Detect which cell encompasses the target text, then output its (X, Y) center coordinate. 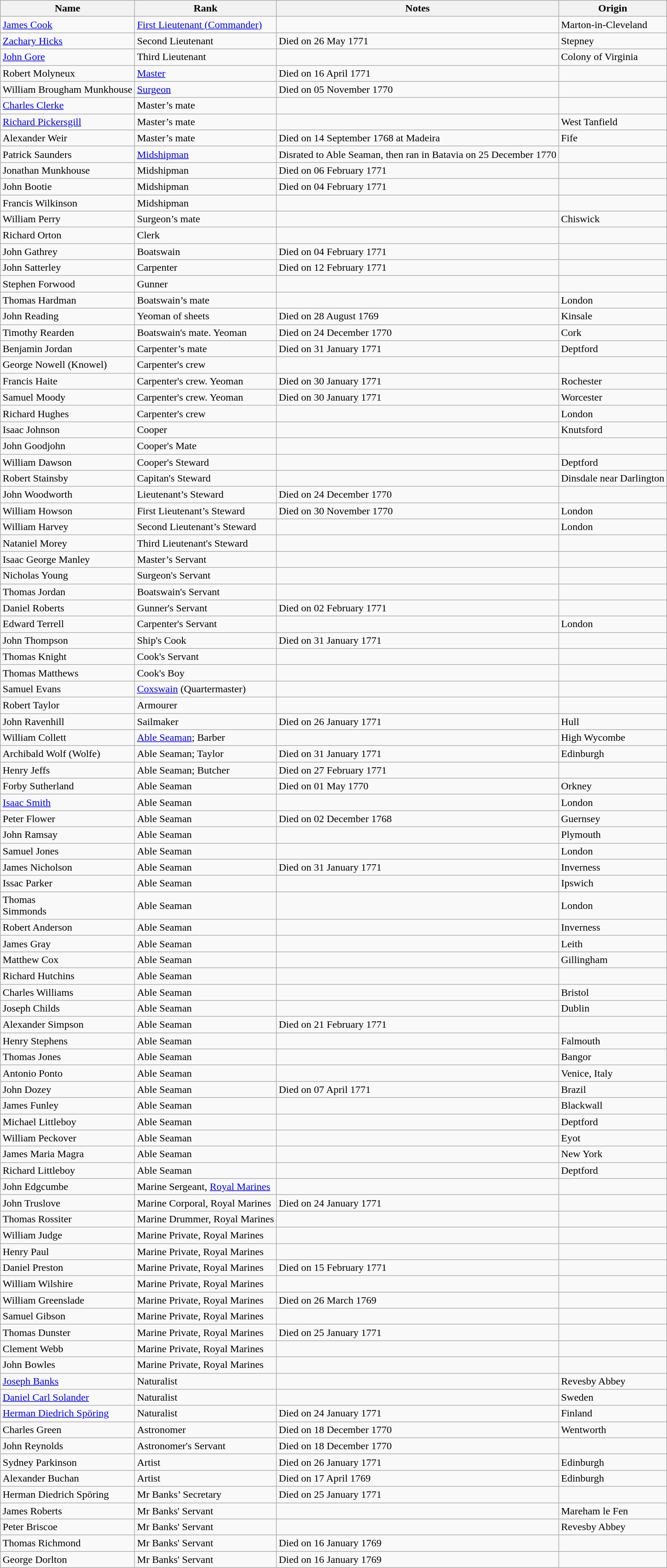
John Ramsay (67, 835)
John Satterley (67, 268)
Surgeon (205, 89)
Gunner's Servant (205, 608)
James Roberts (67, 1511)
James Maria Magra (67, 1154)
Boatswain's Servant (205, 592)
Henry Paul (67, 1251)
Thomas Jordan (67, 592)
John Goodjohn (67, 446)
Thomas Hardman (67, 300)
Archibald Wolf (Wolfe) (67, 754)
Samuel Evans (67, 689)
Clerk (205, 235)
John Bowles (67, 1365)
William Brougham Munkhouse (67, 89)
Died on 17 April 1769 (417, 1478)
Charles Green (67, 1430)
Bangor (613, 1057)
Kinsale (613, 316)
Died on 30 November 1770 (417, 511)
Isaac George Manley (67, 559)
Samuel Moody (67, 397)
Richard Littleboy (67, 1170)
Mareham le Fen (613, 1511)
Able Seaman; Barber (205, 738)
Thomas Dunster (67, 1333)
James Gray (67, 943)
Coxswain (Quartermaster) (205, 689)
John Edgcumbe (67, 1187)
Cooper (205, 430)
Blackwall (613, 1106)
Peter Briscoe (67, 1527)
Finland (613, 1413)
Cooper's Mate (205, 446)
Bristol (613, 992)
John Woodworth (67, 495)
John Bootie (67, 186)
Able Seaman; Butcher (205, 770)
Carpenter’s mate (205, 349)
Cooper's Steward (205, 462)
Ship's Cook (205, 640)
Alexander Buchan (67, 1478)
First Lieutenant’s Steward (205, 511)
John Thompson (67, 640)
Timothy Rearden (67, 333)
William Peckover (67, 1138)
High Wycombe (613, 738)
Marine Corporal, Royal Marines (205, 1203)
Robert Molyneux (67, 73)
Surgeon’s mate (205, 219)
Michael Littleboy (67, 1122)
Falmouth (613, 1041)
John Gore (67, 57)
Jonathan Munkhouse (67, 170)
William Perry (67, 219)
Died on 06 February 1771 (417, 170)
John Reading (67, 316)
Henry Jeffs (67, 770)
Third Lieutenant's Steward (205, 543)
Forby Sutherland (67, 786)
Died on 21 February 1771 (417, 1025)
Second Lieutenant (205, 41)
Stephen Forwood (67, 284)
James Cook (67, 25)
Thomas Jones (67, 1057)
Matthew Cox (67, 960)
William Collett (67, 738)
Robert Anderson (67, 927)
Surgeon's Servant (205, 576)
Died on 26 March 1769 (417, 1300)
Francis Wilkinson (67, 203)
Cook's Boy (205, 673)
Francis Haite (67, 381)
Venice, Italy (613, 1073)
Peter Flower (67, 819)
Carpenter (205, 268)
Rochester (613, 381)
Daniel Carl Solander (67, 1397)
Died on 02 February 1771 (417, 608)
Edward Terrell (67, 624)
Boatswain’s mate (205, 300)
William Harvey (67, 527)
Richard Hutchins (67, 976)
Thomas Matthews (67, 673)
Alexander Simpson (67, 1025)
Alexander Weir (67, 138)
Stepney (613, 41)
Samuel Gibson (67, 1316)
Ipswich (613, 883)
William Judge (67, 1235)
Mr Banks’ Secretary (205, 1494)
Master’s Servant (205, 559)
John Gathrey (67, 252)
Guernsey (613, 819)
Isaac Smith (67, 803)
Joseph Childs (67, 1009)
George Nowell (Knowel) (67, 365)
Disrated to Able Seaman, then ran in Batavia on 25 December 1770 (417, 154)
Boatswain's mate. Yeoman (205, 333)
Died on 07 April 1771 (417, 1089)
Worcester (613, 397)
Yeoman of sheets (205, 316)
Died on 02 December 1768 (417, 819)
Nataniel Morey (67, 543)
Zachary Hicks (67, 41)
James Funley (67, 1106)
Astronomer's Servant (205, 1446)
ThomasSimmonds (67, 905)
Richard Pickersgill (67, 122)
Notes (417, 9)
Charles Williams (67, 992)
Richard Orton (67, 235)
Sailmaker (205, 722)
Charles Clerke (67, 106)
Died on 15 February 1771 (417, 1268)
Fife (613, 138)
George Dorlton (67, 1559)
Master (205, 73)
William Dawson (67, 462)
Able Seaman; Taylor (205, 754)
Samuel Jones (67, 851)
Knutsford (613, 430)
Robert Taylor (67, 705)
Name (67, 9)
Second Lieutenant’s Steward (205, 527)
New York (613, 1154)
Gunner (205, 284)
Origin (613, 9)
Wentworth (613, 1430)
Gillingham (613, 960)
Armourer (205, 705)
Robert Stainsby (67, 479)
Colony of Virginia (613, 57)
Marine Drummer, Royal Marines (205, 1219)
Daniel Roberts (67, 608)
Antonio Ponto (67, 1073)
Thomas Knight (67, 656)
William Howson (67, 511)
Plymouth (613, 835)
Benjamin Jordan (67, 349)
William Wilshire (67, 1284)
Brazil (613, 1089)
Daniel Preston (67, 1268)
William Greenslade (67, 1300)
Marine Sergeant, Royal Marines (205, 1187)
Died on 28 August 1769 (417, 316)
Died on 01 May 1770 (417, 786)
Clement Webb (67, 1349)
Sydney Parkinson (67, 1462)
Issac Parker (67, 883)
Thomas Richmond (67, 1543)
Died on 26 May 1771 (417, 41)
Sweden (613, 1397)
John Dozey (67, 1089)
Died on 12 February 1771 (417, 268)
Died on 14 September 1768 at Madeira (417, 138)
West Tanfield (613, 122)
John Truslove (67, 1203)
John Reynolds (67, 1446)
Richard Hughes (67, 413)
Patrick Saunders (67, 154)
Rank (205, 9)
Died on 27 February 1771 (417, 770)
Carpenter's Servant (205, 624)
Joseph Banks (67, 1381)
Astronomer (205, 1430)
Leith (613, 943)
Died on 05 November 1770 (417, 89)
Marton-in-Cleveland (613, 25)
John Ravenhill (67, 722)
Cork (613, 333)
First Lieutenant (Commander) (205, 25)
Dinsdale near Darlington (613, 479)
Eyot (613, 1138)
Capitan's Steward (205, 479)
Thomas Rossiter (67, 1219)
Hull (613, 722)
Chiswick (613, 219)
James Nicholson (67, 867)
Died on 16 April 1771 (417, 73)
Nicholas Young (67, 576)
Boatswain (205, 252)
Lieutenant’s Steward (205, 495)
Dublin (613, 1009)
Orkney (613, 786)
Isaac Johnson (67, 430)
Third Lieutenant (205, 57)
Henry Stephens (67, 1041)
Cook's Servant (205, 656)
